Return the [x, y] coordinate for the center point of the cell that contains the specified text.  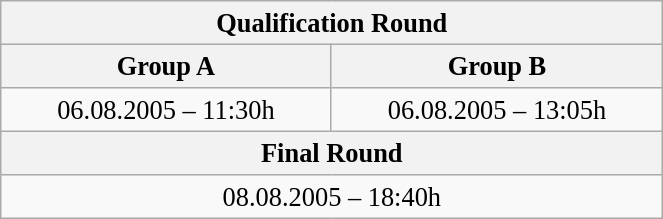
Final Round [332, 153]
08.08.2005 – 18:40h [332, 197]
06.08.2005 – 13:05h [497, 109]
Group A [166, 66]
06.08.2005 – 11:30h [166, 109]
Qualification Round [332, 22]
Group B [497, 66]
